Output the (x, y) coordinate of the center of the cell containing the given text.  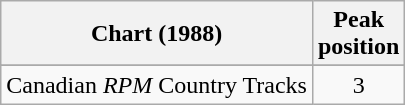
Canadian RPM Country Tracks (157, 85)
Peakposition (358, 34)
3 (358, 85)
Chart (1988) (157, 34)
